Return (X, Y) of the center of cell containing provided text 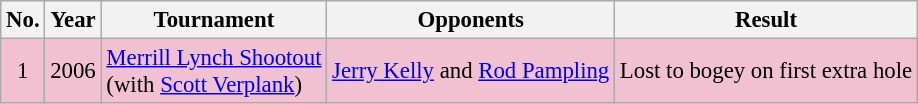
Tournament (214, 20)
Result (766, 20)
2006 (73, 72)
1 (23, 72)
Lost to bogey on first extra hole (766, 72)
Year (73, 20)
Merrill Lynch Shootout(with Scott Verplank) (214, 72)
Opponents (471, 20)
Jerry Kelly and Rod Pampling (471, 72)
No. (23, 20)
